Capture the cell that displays the provided text and extract its [X, Y] central coordinate. 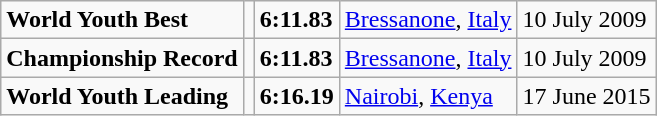
World Youth Best [122, 20]
World Youth Leading [122, 96]
Nairobi, Kenya [428, 96]
Championship Record [122, 58]
17 June 2015 [586, 96]
6:16.19 [296, 96]
